For the text-containing cell, return its midpoint in [X, Y] coordinate format. 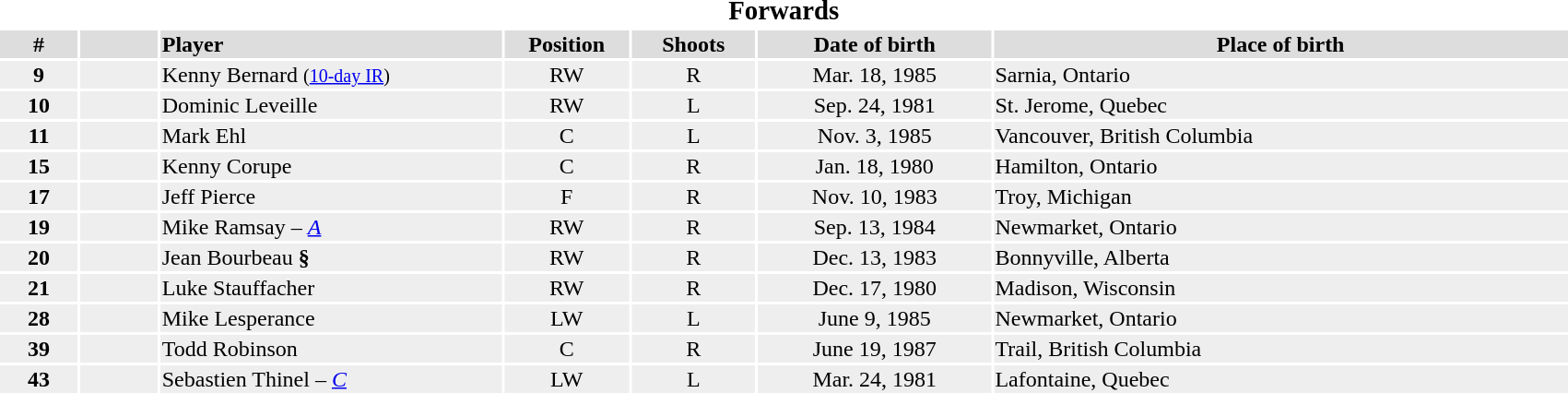
17 [39, 196]
Kenny Bernard (10-day IR) [331, 75]
Dec. 17, 1980 [875, 288]
10 [39, 105]
Luke Stauffacher [331, 288]
Trail, British Columbia [1280, 349]
Jean Bourbeau § [331, 257]
Kenny Corupe [331, 166]
St. Jerome, Quebec [1280, 105]
19 [39, 227]
Vancouver, British Columbia [1280, 136]
Dec. 13, 1983 [875, 257]
June 19, 1987 [875, 349]
28 [39, 318]
Place of birth [1280, 44]
Position [566, 44]
Bonnyville, Alberta [1280, 257]
Nov. 10, 1983 [875, 196]
Hamilton, Ontario [1280, 166]
Sep. 13, 1984 [875, 227]
Lafontaine, Quebec [1280, 379]
June 9, 1985 [875, 318]
Date of birth [875, 44]
Jeff Pierce [331, 196]
Madison, Wisconsin [1280, 288]
Sarnia, Ontario [1280, 75]
15 [39, 166]
Mike Ramsay – A [331, 227]
Todd Robinson [331, 349]
Sep. 24, 1981 [875, 105]
Mar. 18, 1985 [875, 75]
9 [39, 75]
20 [39, 257]
Mark Ehl [331, 136]
11 [39, 136]
39 [39, 349]
Player [331, 44]
Sebastien Thinel – C [331, 379]
Dominic Leveille [331, 105]
F [566, 196]
Shoots [693, 44]
# [39, 44]
Jan. 18, 1980 [875, 166]
21 [39, 288]
Mike Lesperance [331, 318]
Troy, Michigan [1280, 196]
43 [39, 379]
Mar. 24, 1981 [875, 379]
Nov. 3, 1985 [875, 136]
